Extract the [X, Y] coordinate from the center of the cell holding the provided text.  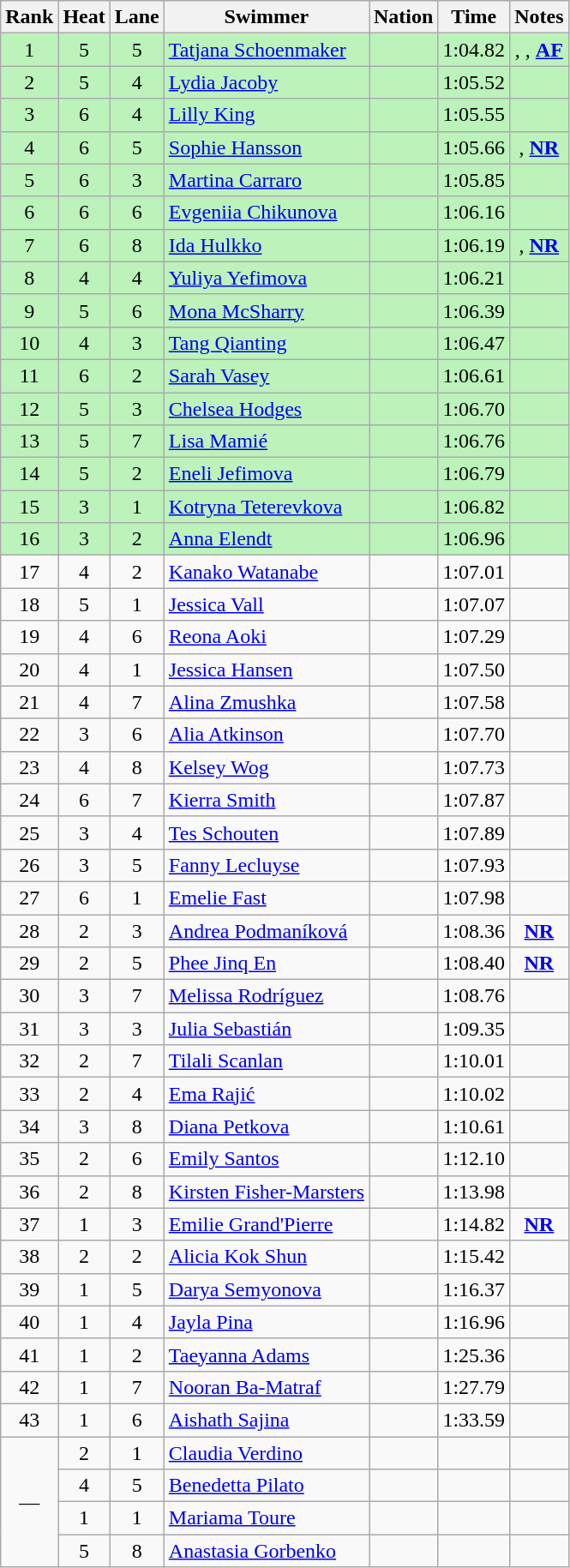
1:15.42 [474, 1257]
— [29, 1502]
1:14.82 [474, 1224]
1:09.35 [474, 1029]
1:06.47 [474, 343]
1:07.50 [474, 670]
1:10.02 [474, 1094]
Fanny Lecluyse [266, 865]
, , AF [539, 50]
Aishath Sajina [266, 1420]
1:07.70 [474, 735]
Anna Elendt [266, 539]
1:07.29 [474, 637]
Taeyanna Adams [266, 1355]
42 [29, 1387]
39 [29, 1289]
1:07.93 [474, 865]
25 [29, 832]
Tang Qianting [266, 343]
18 [29, 604]
Emily Santos [266, 1159]
Kanako Watanabe [266, 572]
1:13.98 [474, 1192]
10 [29, 343]
Tes Schouten [266, 832]
1:16.37 [474, 1289]
Ema Rajić [266, 1094]
Jayla Pina [266, 1322]
Chelsea Hodges [266, 409]
1:07.58 [474, 702]
Jessica Hansen [266, 670]
28 [29, 930]
1:06.76 [474, 442]
Phee Jinq En [266, 964]
Julia Sebastián [266, 1029]
31 [29, 1029]
Tatjana Schoenmaker [266, 50]
34 [29, 1126]
1:07.98 [474, 898]
Martina Carraro [266, 180]
Alicia Kok Shun [266, 1257]
17 [29, 572]
Lydia Jacoby [266, 82]
Melissa Rodríguez [266, 996]
Darya Semyonova [266, 1289]
14 [29, 474]
1:07.87 [474, 800]
1:06.16 [474, 213]
Benedetta Pilato [266, 1486]
19 [29, 637]
22 [29, 735]
32 [29, 1061]
Evgeniia Chikunova [266, 213]
Sophie Hansson [266, 147]
Emilie Grand'Pierre [266, 1224]
27 [29, 898]
1:06.82 [474, 507]
Nooran Ba-Matraf [266, 1387]
1:08.76 [474, 996]
1:07.07 [474, 604]
Lilly King [266, 115]
1:25.36 [474, 1355]
Rank [29, 17]
30 [29, 996]
Reona Aoki [266, 637]
1:06.70 [474, 409]
41 [29, 1355]
1:33.59 [474, 1420]
Andrea Podmaníková [266, 930]
Heat [84, 17]
1:05.85 [474, 180]
11 [29, 375]
29 [29, 964]
1:08.40 [474, 964]
1:04.82 [474, 50]
38 [29, 1257]
Diana Petkova [266, 1126]
Mona McSharry [266, 310]
1:08.36 [474, 930]
33 [29, 1094]
1:06.21 [474, 278]
1:07.73 [474, 767]
Yuliya Yefimova [266, 278]
1:06.39 [474, 310]
Eneli Jefimova [266, 474]
Sarah Vasey [266, 375]
Mariama Toure [266, 1518]
Kelsey Wog [266, 767]
37 [29, 1224]
1:12.10 [474, 1159]
1:10.61 [474, 1126]
1:06.19 [474, 245]
Kierra Smith [266, 800]
1:06.96 [474, 539]
15 [29, 507]
1:10.01 [474, 1061]
Alia Atkinson [266, 735]
Claudia Verdino [266, 1453]
Tilali Scanlan [266, 1061]
Jessica Vall [266, 604]
35 [29, 1159]
13 [29, 442]
Lisa Mamié [266, 442]
Swimmer [266, 17]
Time [474, 17]
Anastasia Gorbenko [266, 1551]
21 [29, 702]
Kotryna Teterevkova [266, 507]
1:07.89 [474, 832]
12 [29, 409]
1:05.66 [474, 147]
40 [29, 1322]
1:06.61 [474, 375]
24 [29, 800]
20 [29, 670]
Ida Hulkko [266, 245]
26 [29, 865]
1:27.79 [474, 1387]
Alina Zmushka [266, 702]
Lane [137, 17]
43 [29, 1420]
16 [29, 539]
Kirsten Fisher-Marsters [266, 1192]
1:16.96 [474, 1322]
23 [29, 767]
9 [29, 310]
Emelie Fast [266, 898]
Nation [403, 17]
1:05.55 [474, 115]
1:07.01 [474, 572]
1:05.52 [474, 82]
1:06.79 [474, 474]
36 [29, 1192]
Notes [539, 17]
